Identify which cell holds the provided text, then report its (x, y) central coordinate. 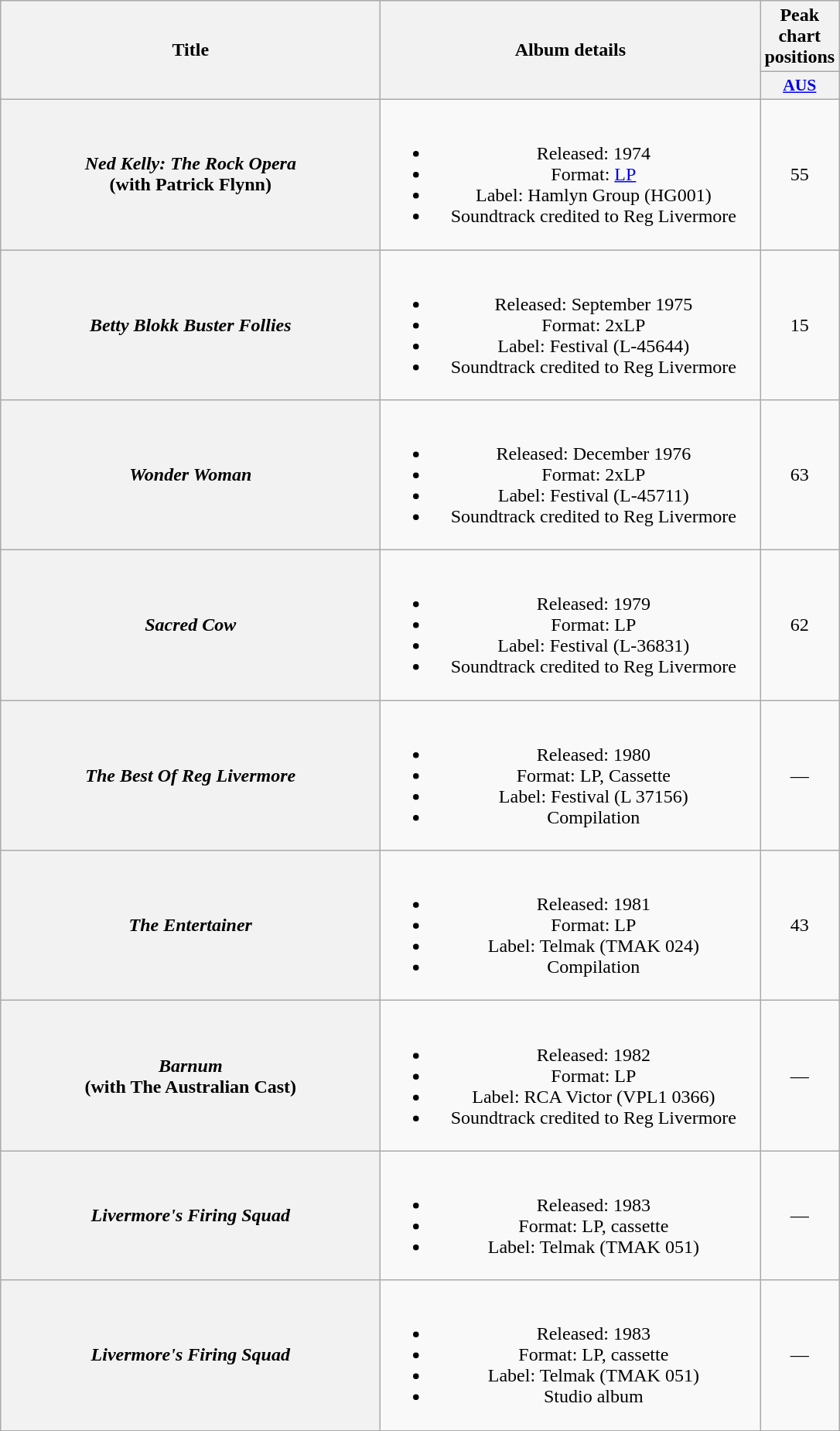
Title (190, 50)
Released: December 1976Format: 2xLPLabel: Festival (L-45711)Soundtrack credited to Reg Livermore (571, 475)
Barnum (with The Australian Cast) (190, 1076)
Released: 1983Format: LP, cassetteLabel: Telmak (TMAK 051)Studio album (571, 1355)
AUS (800, 86)
15 (800, 324)
63 (800, 475)
The Best Of Reg Livermore (190, 775)
Released: 1974Format: LPLabel: Hamlyn Group (HG001)Soundtrack credited to Reg Livermore (571, 174)
The Entertainer (190, 926)
Released: 1981Format: LPLabel: Telmak (TMAK 024)Compilation (571, 926)
55 (800, 174)
Released: 1983Format: LP, cassetteLabel: Telmak (TMAK 051) (571, 1215)
43 (800, 926)
Sacred Cow (190, 625)
Released: 1979Format: LPLabel: Festival (L-36831)Soundtrack credited to Reg Livermore (571, 625)
Released: 1980Format: LP, CassetteLabel: Festival (L 37156)Compilation (571, 775)
Released: 1982Format: LPLabel: RCA Victor (VPL1 0366)Soundtrack credited to Reg Livermore (571, 1076)
62 (800, 625)
Album details (571, 50)
Wonder Woman (190, 475)
Betty Blokk Buster Follies (190, 324)
Peak chart positions (800, 36)
Ned Kelly: The Rock Opera (with Patrick Flynn) (190, 174)
Released: September 1975Format: 2xLPLabel: Festival (L-45644)Soundtrack credited to Reg Livermore (571, 324)
